Pinpoint the cell where the given text exists, returning its [X, Y] midpoint coordinate. 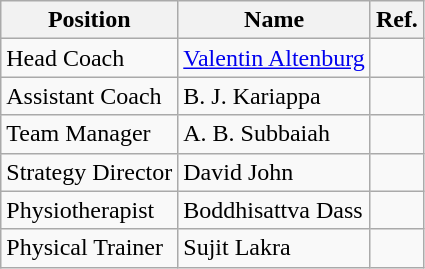
A. B. Subbaiah [274, 134]
Valentin Altenburg [274, 58]
David John [274, 172]
Physiotherapist [90, 210]
Position [90, 20]
Strategy Director [90, 172]
Name [274, 20]
Physical Trainer [90, 248]
Ref. [396, 20]
Sujit Lakra [274, 248]
Team Manager [90, 134]
Head Coach [90, 58]
Assistant Coach [90, 96]
B. J. Kariappa [274, 96]
Boddhisattva Dass [274, 210]
